Capture the cell that displays the provided text and extract its (X, Y) central coordinate. 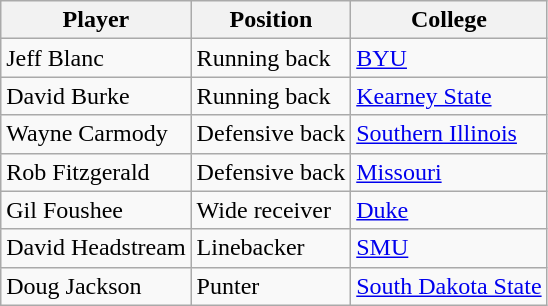
Kearney State (449, 96)
BYU (449, 58)
Doug Jackson (96, 286)
Rob Fitzgerald (96, 172)
David Headstream (96, 248)
Gil Foushee (96, 210)
Wide receiver (271, 210)
College (449, 20)
Duke (449, 210)
Missouri (449, 172)
Punter (271, 286)
Linebacker (271, 248)
Wayne Carmody (96, 134)
Southern Illinois (449, 134)
South Dakota State (449, 286)
Jeff Blanc (96, 58)
Player (96, 20)
SMU (449, 248)
David Burke (96, 96)
Position (271, 20)
